Scan for the cell matching the given text and deliver its [X, Y] coordinate at center. 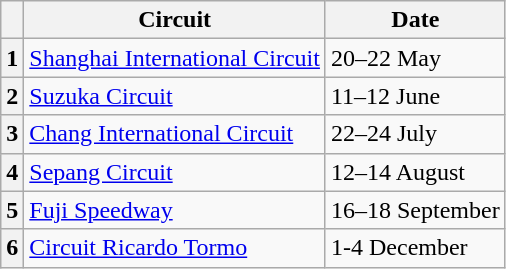
Suzuka Circuit [175, 96]
Sepang Circuit [175, 172]
4 [12, 172]
1 [12, 58]
Circuit [175, 20]
5 [12, 210]
11–12 June [415, 96]
Chang International Circuit [175, 134]
16–18 September [415, 210]
Shanghai International Circuit [175, 58]
22–24 July [415, 134]
6 [12, 248]
1-4 December [415, 248]
Date [415, 20]
Circuit Ricardo Tormo [175, 248]
Fuji Speedway [175, 210]
3 [12, 134]
20–22 May [415, 58]
2 [12, 96]
12–14 August [415, 172]
